Find where the given text appears and provide that cell's center as (x, y) coordinate. 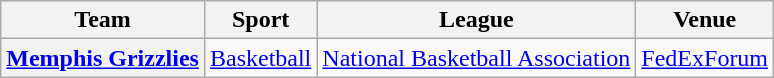
Team (103, 20)
FedExForum (705, 58)
National Basketball Association (476, 58)
League (476, 20)
Sport (260, 20)
Basketball (260, 58)
Venue (705, 20)
Memphis Grizzlies (103, 58)
